For the text-containing cell, return its midpoint in (X, Y) coordinate format. 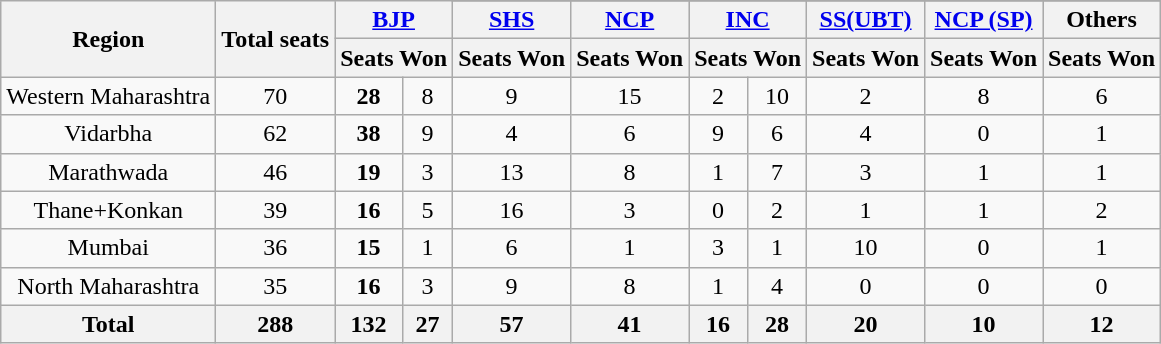
46 (276, 172)
North Maharashtra (108, 286)
Western Maharashtra (108, 96)
39 (276, 210)
62 (276, 134)
Thane+Konkan (108, 210)
132 (369, 324)
Vidarbha (108, 134)
BJP (394, 20)
35 (276, 286)
Region (108, 39)
Mumbai (108, 248)
7 (778, 172)
38 (369, 134)
NCP (630, 20)
27 (427, 324)
Total (108, 324)
NCP (SP) (984, 20)
57 (512, 324)
Marathwada (108, 172)
Total seats (276, 39)
SS(UBT) (866, 20)
SHS (512, 20)
13 (512, 172)
12 (1102, 324)
INC (748, 20)
20 (866, 324)
19 (369, 172)
Others (1102, 20)
5 (427, 210)
70 (276, 96)
41 (630, 324)
36 (276, 248)
288 (276, 324)
